Find where the given text appears and provide that cell's center as [x, y] coordinate. 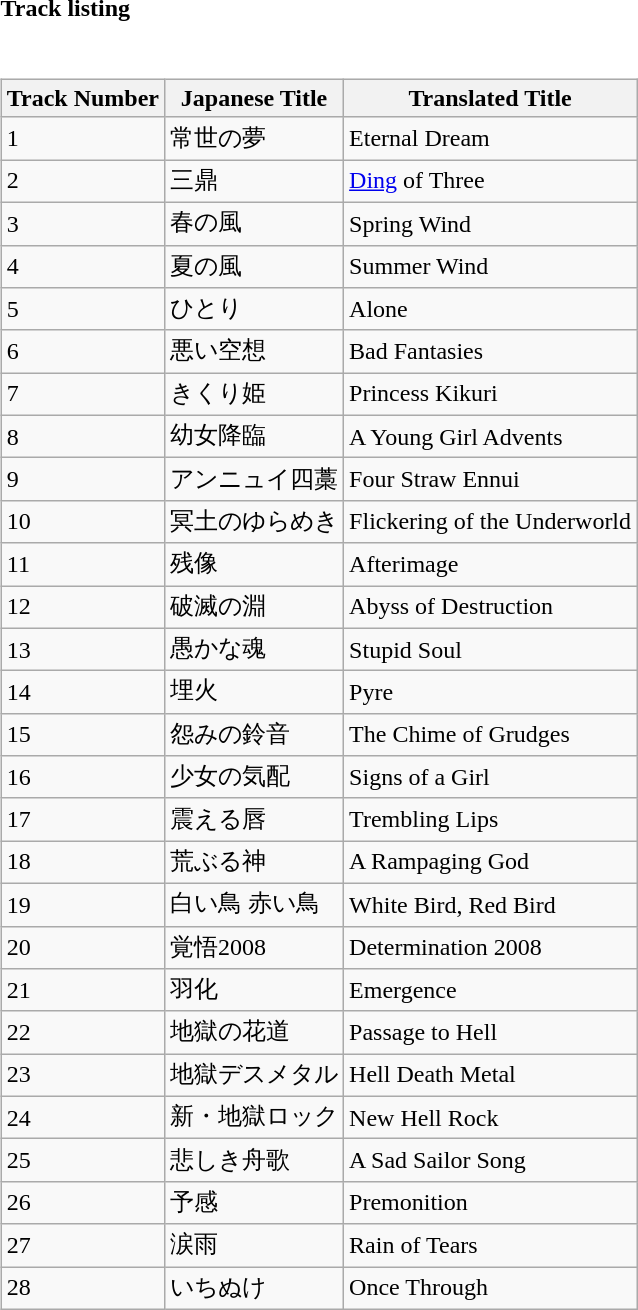
2 [82, 182]
16 [82, 778]
Emergence [490, 990]
8 [82, 436]
Signs of a Girl [490, 778]
Once Through [490, 1288]
9 [82, 480]
Alone [490, 310]
25 [82, 1160]
20 [82, 948]
覚悟2008 [254, 948]
The Chime of Grudges [490, 734]
White Bird, Red Bird [490, 904]
A Young Girl Advents [490, 436]
幼女降臨 [254, 436]
Trembling Lips [490, 820]
残像 [254, 564]
羽化 [254, 990]
Four Straw Ennui [490, 480]
怨みの鈴音 [254, 734]
21 [82, 990]
Passage to Hell [490, 1032]
Bad Fantasies [490, 352]
埋火 [254, 692]
11 [82, 564]
27 [82, 1246]
7 [82, 394]
17 [82, 820]
新・地獄ロック [254, 1118]
12 [82, 608]
15 [82, 734]
冥土のゆらめき [254, 522]
予感 [254, 1202]
破滅の淵 [254, 608]
地獄デスメタル [254, 1076]
いちぬけ [254, 1288]
Translated Title [490, 98]
Ding of Three [490, 182]
18 [82, 862]
Eternal Dream [490, 138]
Stupid Soul [490, 650]
少女の気配 [254, 778]
Rain of Tears [490, 1246]
1 [82, 138]
10 [82, 522]
3 [82, 224]
A Sad Sailor Song [490, 1160]
28 [82, 1288]
A Rampaging God [490, 862]
Princess Kikuri [490, 394]
三鼎 [254, 182]
Flickering of the Underworld [490, 522]
22 [82, 1032]
Japanese Title [254, 98]
Afterimage [490, 564]
Hell Death Metal [490, 1076]
白い鳥 赤い鳥 [254, 904]
13 [82, 650]
Premonition [490, 1202]
夏の風 [254, 266]
涙雨 [254, 1246]
24 [82, 1118]
春の風 [254, 224]
荒ぶる神 [254, 862]
Pyre [490, 692]
アンニュイ四藁 [254, 480]
地獄の花道 [254, 1032]
5 [82, 310]
Summer Wind [490, 266]
14 [82, 692]
愚かな魂 [254, 650]
悪い空想 [254, 352]
Determination 2008 [490, 948]
Track Number [82, 98]
常世の夢 [254, 138]
Spring Wind [490, 224]
Abyss of Destruction [490, 608]
23 [82, 1076]
ひとり [254, 310]
4 [82, 266]
6 [82, 352]
19 [82, 904]
悲しき舟歌 [254, 1160]
26 [82, 1202]
震える唇 [254, 820]
New Hell Rock [490, 1118]
きくり姫 [254, 394]
